Output the [X, Y] coordinate of the center of the cell containing the given text.  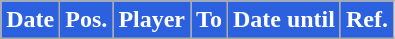
Player [152, 20]
Date [30, 20]
To [210, 20]
Date until [284, 20]
Ref. [366, 20]
Pos. [86, 20]
